From the cell containing the given text, extract its center point as [x, y] coordinate. 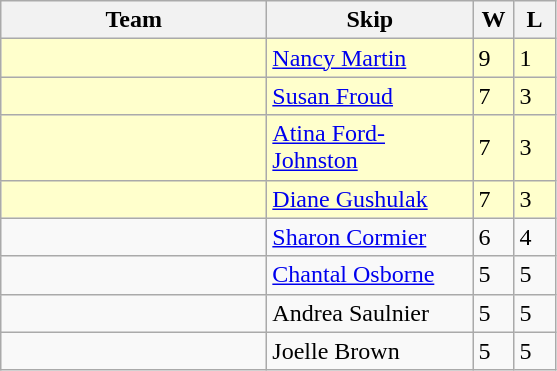
Sharon Cormier [370, 237]
Atina Ford-Johnston [370, 148]
Diane Gushulak [370, 199]
Andrea Saulnier [370, 313]
Chantal Osborne [370, 275]
L [534, 20]
1 [534, 58]
Team [134, 20]
Nancy Martin [370, 58]
Skip [370, 20]
Susan Froud [370, 96]
Joelle Brown [370, 351]
6 [494, 237]
W [494, 20]
9 [494, 58]
4 [534, 237]
